Detect which cell encompasses the target text, then output its (x, y) center coordinate. 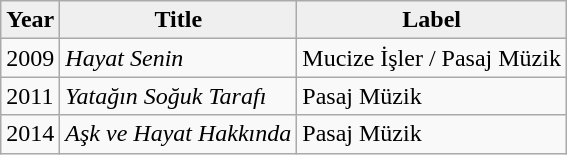
2011 (30, 96)
Title (178, 20)
2009 (30, 58)
Yatağın Soğuk Tarafı (178, 96)
2014 (30, 134)
Year (30, 20)
Aşk ve Hayat Hakkında (178, 134)
Mucize İşler / Pasaj Müzik (432, 58)
Label (432, 20)
Hayat Senin (178, 58)
